Find where the given text appears and provide that cell's center as [X, Y] coordinate. 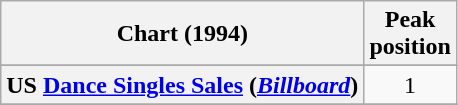
US Dance Singles Sales (Billboard) [182, 85]
Chart (1994) [182, 34]
1 [410, 85]
Peakposition [410, 34]
